Determine the (x, y) coordinate at the center of the cell enclosing the given text.  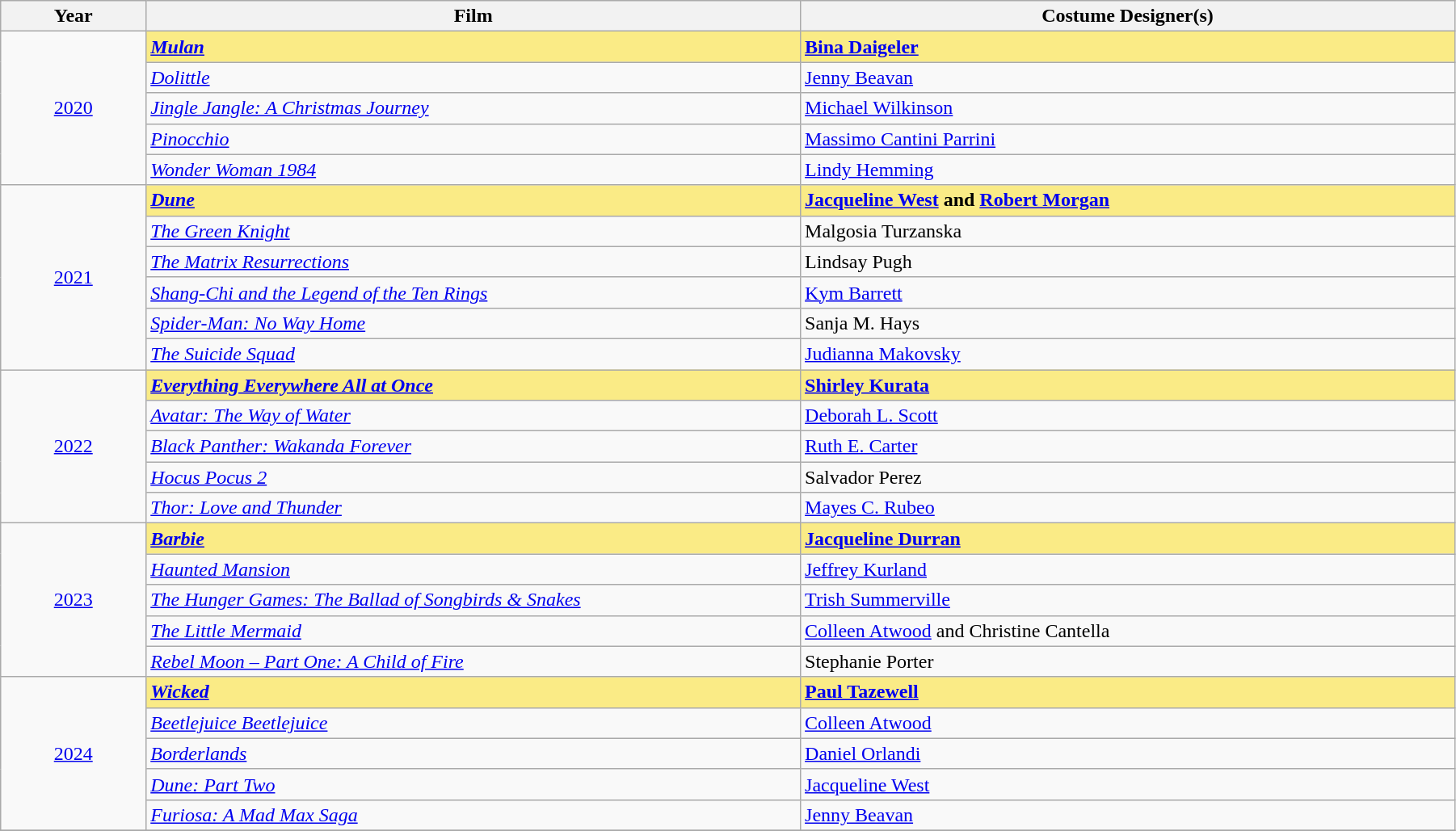
Dune (473, 200)
Jacqueline West (1128, 784)
Jacqueline Durran (1128, 539)
Colleen Atwood and Christine Cantella (1128, 631)
Stephanie Porter (1128, 661)
Spider-Man: No Way Home (473, 323)
Beetlejuice Beetlejuice (473, 723)
2022 (74, 447)
Hocus Pocus 2 (473, 477)
Borderlands (473, 753)
Shang-Chi and the Legend of the Ten Rings (473, 292)
Trish Summerville (1128, 600)
2023 (74, 600)
The Little Mermaid (473, 631)
Pinocchio (473, 139)
Furiosa: A Mad Max Saga (473, 815)
2021 (74, 277)
Shirley Kurata (1128, 385)
Colleen Atwood (1128, 723)
Black Panther: Wakanda Forever (473, 447)
Paul Tazewell (1128, 692)
Everything Everywhere All at Once (473, 385)
Mulan (473, 47)
Thor: Love and Thunder (473, 508)
Bina Daigeler (1128, 47)
Costume Designer(s) (1128, 16)
Year (74, 16)
Ruth E. Carter (1128, 447)
Rebel Moon – Part One: A Child of Fire (473, 661)
Wicked (473, 692)
Malgosia Turzanska (1128, 231)
Dune: Part Two (473, 784)
Lindsay Pugh (1128, 262)
Jeffrey Kurland (1128, 569)
Daniel Orlandi (1128, 753)
Film (473, 16)
Jingle Jangle: A Christmas Journey (473, 108)
Dolittle (473, 78)
Sanja M. Hays (1128, 323)
Jacqueline West and Robert Morgan (1128, 200)
Barbie (473, 539)
Wonder Woman 1984 (473, 170)
The Green Knight (473, 231)
2020 (74, 108)
The Hunger Games: The Ballad of Songbirds & Snakes (473, 600)
Deborah L. Scott (1128, 416)
Salvador Perez (1128, 477)
Michael Wilkinson (1128, 108)
Kym Barrett (1128, 292)
Massimo Cantini Parrini (1128, 139)
Judianna Makovsky (1128, 354)
Mayes C. Rubeo (1128, 508)
The Matrix Resurrections (473, 262)
Avatar: The Way of Water (473, 416)
Haunted Mansion (473, 569)
The Suicide Squad (473, 354)
2024 (74, 753)
Lindy Hemming (1128, 170)
